Provide the (X, Y) coordinate of the cell's center where the given text is located.  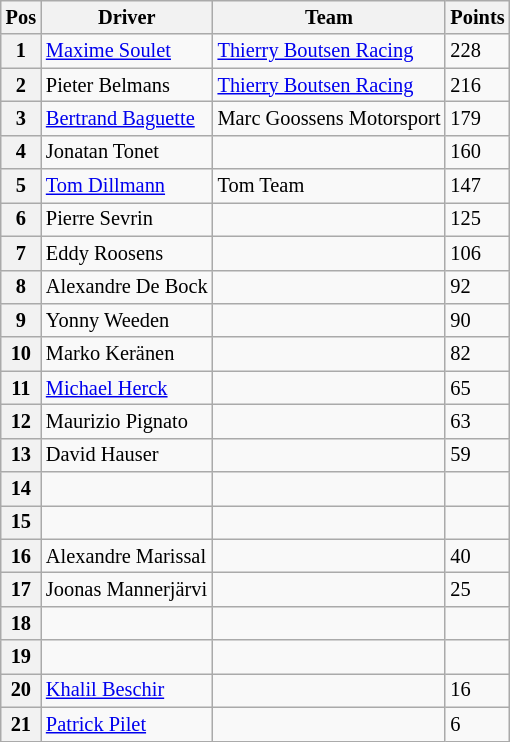
Tom Team (330, 186)
63 (477, 421)
2 (21, 85)
Team (330, 17)
90 (477, 320)
Points (477, 17)
Alexandre Marissal (127, 556)
15 (21, 522)
21 (21, 724)
25 (477, 589)
Eddy Roosens (127, 253)
14 (21, 489)
40 (477, 556)
Pos (21, 17)
18 (21, 623)
Pierre Sevrin (127, 219)
Pieter Belmans (127, 85)
Driver (127, 17)
19 (21, 657)
11 (21, 388)
David Hauser (127, 455)
106 (477, 253)
216 (477, 85)
10 (21, 354)
82 (477, 354)
65 (477, 388)
13 (21, 455)
5 (21, 186)
Marc Goossens Motorsport (330, 118)
4 (21, 152)
147 (477, 186)
Yonny Weeden (127, 320)
20 (21, 690)
59 (477, 455)
9 (21, 320)
Maxime Soulet (127, 51)
Joonas Mannerjärvi (127, 589)
179 (477, 118)
Jonatan Tonet (127, 152)
92 (477, 287)
3 (21, 118)
7 (21, 253)
Marko Keränen (127, 354)
1 (21, 51)
17 (21, 589)
8 (21, 287)
12 (21, 421)
228 (477, 51)
Alexandre De Bock (127, 287)
125 (477, 219)
Maurizio Pignato (127, 421)
Patrick Pilet (127, 724)
Michael Herck (127, 388)
Khalil Beschir (127, 690)
160 (477, 152)
Tom Dillmann (127, 186)
Bertrand Baguette (127, 118)
